Find where the given text appears and provide that cell's center as [X, Y] coordinate. 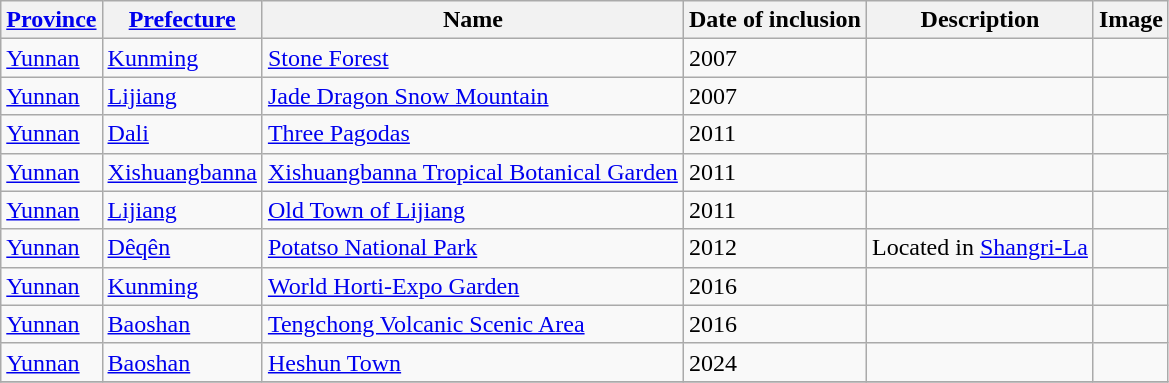
2024 [774, 362]
Old Town of Lijiang [472, 210]
Image [1130, 20]
Prefecture [182, 20]
Province [52, 20]
Dali [182, 134]
Stone Forest [472, 58]
Xishuangbanna [182, 172]
Heshun Town [472, 362]
Jade Dragon Snow Mountain [472, 96]
Potatso National Park [472, 248]
Xishuangbanna Tropical Botanical Garden [472, 172]
Three Pagodas [472, 134]
World Horti-Expo Garden [472, 286]
Name [472, 20]
Date of inclusion [774, 20]
Located in Shangri-La [980, 248]
Dêqên [182, 248]
Description [980, 20]
Tengchong Volcanic Scenic Area [472, 324]
2012 [774, 248]
